Search for the cell housing the specified text and yield its [X, Y] center coordinate. 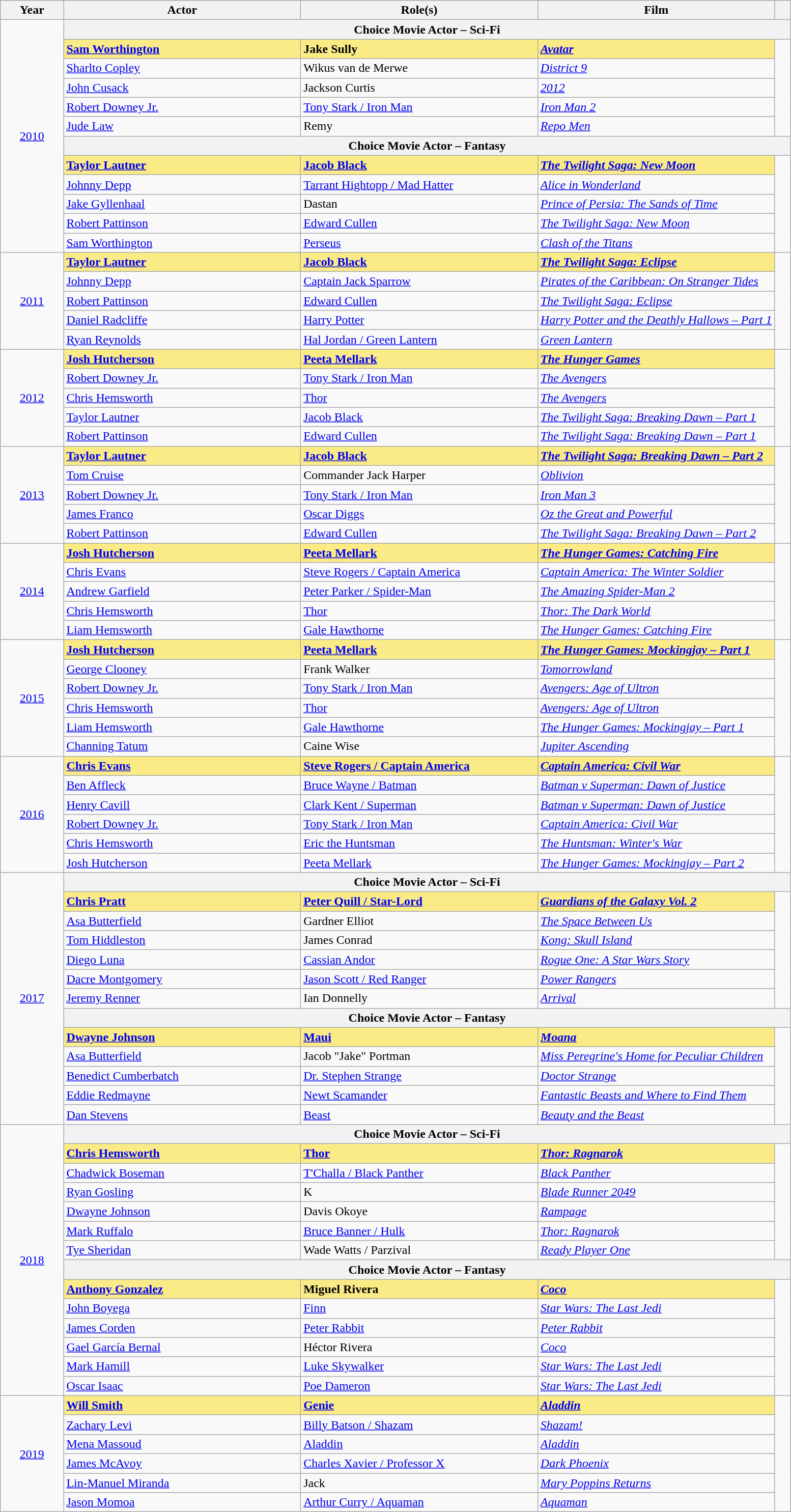
John Cusack [182, 88]
Caine Wise [419, 746]
Dastan [419, 204]
Tye Sheridan [182, 1250]
2013 [32, 494]
Benedict Cumberbatch [182, 1076]
The Amazing Spider-Man 2 [656, 592]
Ryan Reynolds [182, 340]
Will Smith [182, 1405]
Peter Parker / Spider-Man [419, 592]
Miguel Rivera [419, 1289]
Perseus [419, 243]
Clash of the Titans [656, 243]
Gael García Bernal [182, 1347]
Hal Jordan / Green Lantern [419, 340]
Jake Sully [419, 49]
2016 [32, 814]
2015 [32, 698]
Arrival [656, 998]
Pirates of the Caribbean: On Stranger Tides [656, 282]
District 9 [656, 68]
Aquaman [656, 1502]
Poe Dameron [419, 1386]
Jupiter Ascending [656, 746]
Tom Cruise [182, 475]
Rogue One: A Star Wars Story [656, 960]
The Hunger Games [656, 359]
Jason Momoa [182, 1502]
Tarrant Hightopp / Mad Hatter [419, 184]
The Huntsman: Winter's War [656, 843]
Cassian Andor [419, 960]
James McAvoy [182, 1463]
Power Rangers [656, 979]
Ian Donnelly [419, 998]
2019 [32, 1453]
Tomorrowland [656, 669]
Tom Hiddleston [182, 940]
Gardner Elliot [419, 921]
Captain America: The Winter Soldier [656, 572]
Year [32, 10]
George Clooney [182, 669]
Iron Man 3 [656, 494]
Oscar Diggs [419, 514]
Jack [419, 1483]
Remy [419, 126]
Miss Peregrine's Home for Peculiar Children [656, 1056]
Frank Walker [419, 669]
Diego Luna [182, 960]
James Conrad [419, 940]
John Boyega [182, 1308]
Luke Skywalker [419, 1366]
Zachary Levi [182, 1424]
James Corden [182, 1328]
Charles Xavier / Professor X [419, 1463]
Oscar Isaac [182, 1386]
Mark Hamill [182, 1366]
Wade Watts / Parzival [419, 1250]
T'Challa / Black Panther [419, 1172]
K [419, 1192]
The Space Between Us [656, 921]
Eddie Redmayne [182, 1095]
Mary Poppins Returns [656, 1483]
Bruce Wayne / Batman [419, 785]
Jason Scott / Red Ranger [419, 979]
Oblivion [656, 475]
Peter Quill / Star-Lord [419, 902]
2017 [32, 999]
Doctor Strange [656, 1076]
James Franco [182, 514]
Davis Okoye [419, 1212]
2010 [32, 136]
Arthur Curry / Aquaman [419, 1502]
Wikus van de Merwe [419, 68]
Role(s) [419, 10]
Billy Batson / Shazam [419, 1424]
Dark Phoenix [656, 1463]
Henry Cavill [182, 804]
Avatar [656, 49]
Harry Potter and the Deathly Hallows – Part 1 [656, 320]
Maui [419, 1037]
Dr. Stephen Strange [419, 1076]
Ben Affleck [182, 785]
Jeremy Renner [182, 998]
The Hunger Games: Mockingjay – Part 2 [656, 863]
Actor [182, 10]
Beauty and the Beast [656, 1114]
Shazam! [656, 1424]
Newt Scamander [419, 1095]
Jake Gyllenhaal [182, 204]
Iron Man 2 [656, 107]
Bruce Banner / Hulk [419, 1231]
Jude Law [182, 126]
Captain Jack Sparrow [419, 282]
2011 [32, 301]
Genie [419, 1405]
Ryan Gosling [182, 1192]
Dacre Montgomery [182, 979]
Héctor Rivera [419, 1347]
Blade Runner 2049 [656, 1192]
Repo Men [656, 126]
Finn [419, 1308]
Chris Pratt [182, 902]
Anthony Gonzalez [182, 1289]
Daniel Radcliffe [182, 320]
Mena Massoud [182, 1444]
Green Lantern [656, 340]
Lin-Manuel Miranda [182, 1483]
Black Panther [656, 1172]
Fantastic Beasts and Where to Find Them [656, 1095]
Channing Tatum [182, 746]
Kong: Skull Island [656, 940]
Andrew Garfield [182, 592]
Sharlto Copley [182, 68]
Dan Stevens [182, 1114]
Prince of Persia: The Sands of Time [656, 204]
Beast [419, 1114]
Ready Player One [656, 1250]
Film [656, 10]
2018 [32, 1259]
Commander Jack Harper [419, 475]
Jackson Curtis [419, 88]
Chadwick Boseman [182, 1172]
2014 [32, 591]
Rampage [656, 1212]
Thor: The Dark World [656, 611]
Eric the Huntsman [419, 843]
Oz the Great and Powerful [656, 514]
Clark Kent / Superman [419, 804]
Mark Ruffalo [182, 1231]
Guardians of the Galaxy Vol. 2 [656, 902]
Harry Potter [419, 320]
Jacob "Jake" Portman [419, 1056]
Alice in Wonderland [656, 184]
Moana [656, 1037]
